Search for the cell housing the specified text and yield its (X, Y) center coordinate. 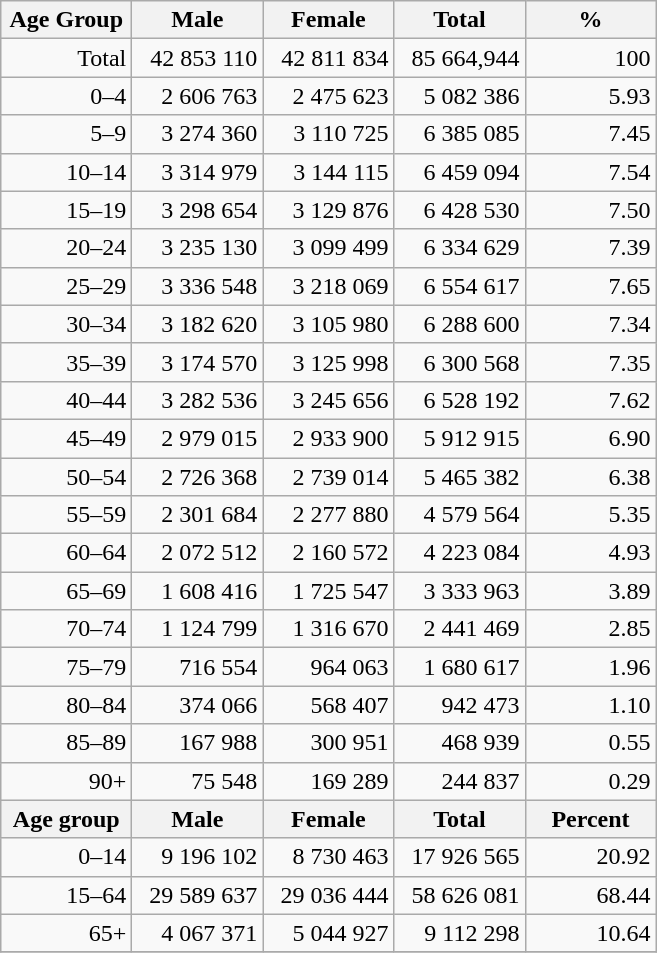
2 726 368 (198, 477)
7.50 (590, 210)
65+ (66, 933)
80–84 (66, 705)
15–19 (66, 210)
964 063 (328, 667)
3 298 654 (198, 210)
0.29 (590, 781)
7.39 (590, 248)
20.92 (590, 857)
Age group (66, 819)
1 680 617 (460, 667)
40–44 (66, 400)
Age Group (66, 20)
29 036 444 (328, 895)
10–14 (66, 172)
85 664,944 (460, 58)
2.85 (590, 629)
3 110 725 (328, 134)
6 300 568 (460, 362)
6 428 530 (460, 210)
942 473 (460, 705)
8 730 463 (328, 857)
6 459 094 (460, 172)
2 979 015 (198, 438)
7.34 (590, 324)
Percent (590, 819)
716 554 (198, 667)
1 725 547 (328, 591)
70–74 (66, 629)
4 579 564 (460, 515)
45–49 (66, 438)
3.89 (590, 591)
3 144 115 (328, 172)
3 105 980 (328, 324)
9 196 102 (198, 857)
68.44 (590, 895)
374 066 (198, 705)
29 589 637 (198, 895)
7.45 (590, 134)
7.35 (590, 362)
30–34 (66, 324)
10.64 (590, 933)
468 939 (460, 743)
90+ (66, 781)
3 099 499 (328, 248)
35–39 (66, 362)
4 067 371 (198, 933)
75–79 (66, 667)
6.38 (590, 477)
5.93 (590, 96)
4.93 (590, 553)
3 182 620 (198, 324)
2 160 572 (328, 553)
7.54 (590, 172)
2 072 512 (198, 553)
6 554 617 (460, 286)
1.96 (590, 667)
167 988 (198, 743)
2 606 763 (198, 96)
2 739 014 (328, 477)
3 245 656 (328, 400)
6 334 629 (460, 248)
3 218 069 (328, 286)
7.62 (590, 400)
17 926 565 (460, 857)
9 112 298 (460, 933)
1.10 (590, 705)
65–69 (66, 591)
85–89 (66, 743)
3 274 360 (198, 134)
5 912 915 (460, 438)
3 125 998 (328, 362)
3 314 979 (198, 172)
2 475 623 (328, 96)
3 333 963 (460, 591)
244 837 (460, 781)
3 235 130 (198, 248)
2 933 900 (328, 438)
3 282 536 (198, 400)
1 124 799 (198, 629)
15–64 (66, 895)
0.55 (590, 743)
0–4 (66, 96)
1 608 416 (198, 591)
42 811 834 (328, 58)
5.35 (590, 515)
169 289 (328, 781)
3 336 548 (198, 286)
25–29 (66, 286)
5 044 927 (328, 933)
0–14 (66, 857)
5–9 (66, 134)
6 385 085 (460, 134)
% (590, 20)
7.65 (590, 286)
60–64 (66, 553)
20–24 (66, 248)
3 174 570 (198, 362)
2 441 469 (460, 629)
42 853 110 (198, 58)
58 626 081 (460, 895)
75 548 (198, 781)
5 465 382 (460, 477)
55–59 (66, 515)
1 316 670 (328, 629)
2 301 684 (198, 515)
300 951 (328, 743)
4 223 084 (460, 553)
2 277 880 (328, 515)
568 407 (328, 705)
6 528 192 (460, 400)
6 288 600 (460, 324)
3 129 876 (328, 210)
6.90 (590, 438)
100 (590, 58)
50–54 (66, 477)
5 082 386 (460, 96)
